Output the (X, Y) coordinate of the center of the cell containing the given text.  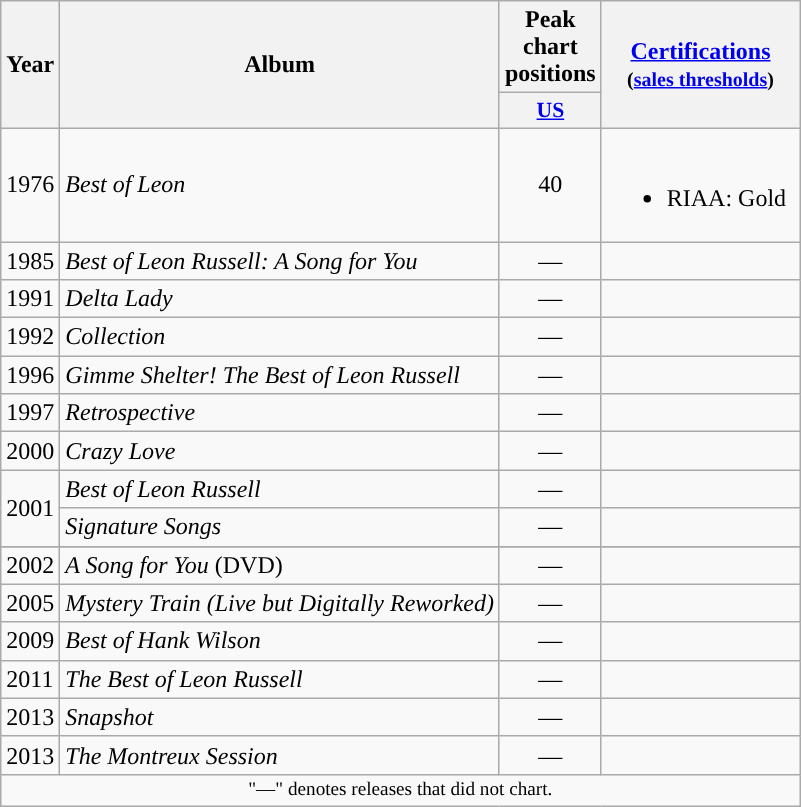
A Song for You (DVD) (280, 565)
1985 (30, 261)
1996 (30, 375)
Collection (280, 337)
1992 (30, 337)
Signature Songs (280, 527)
The Best of Leon Russell (280, 679)
"—" denotes releases that did not chart. (400, 790)
Best of Hank Wilson (280, 641)
Delta Lady (280, 299)
2001 (30, 508)
Best of Leon Russell (280, 489)
US (550, 111)
Snapshot (280, 717)
2011 (30, 679)
2000 (30, 451)
40 (550, 184)
RIAA: Gold (700, 184)
Retrospective (280, 413)
Gimme Shelter! The Best of Leon Russell (280, 375)
Best of Leon (280, 184)
2005 (30, 603)
1991 (30, 299)
Album (280, 65)
Best of Leon Russell: A Song for You (280, 261)
Mystery Train (Live but Digitally Reworked) (280, 603)
Peak chart positions (550, 47)
2002 (30, 565)
Certifications(sales thresholds) (700, 65)
1997 (30, 413)
Year (30, 65)
1976 (30, 184)
The Montreux Session (280, 755)
Crazy Love (280, 451)
2009 (30, 641)
